Detect which cell encompasses the target text, then output its [X, Y] center coordinate. 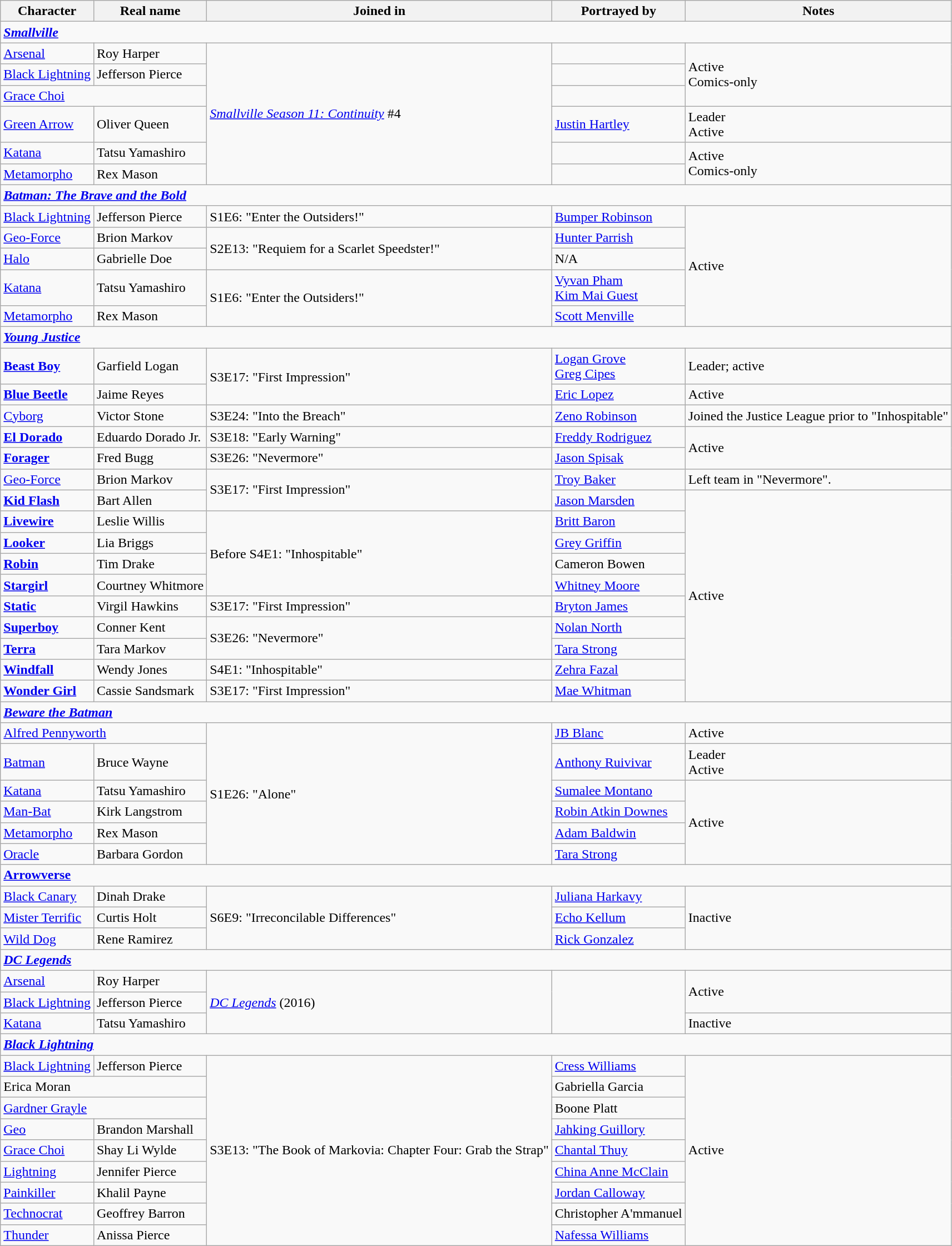
Character [47, 11]
Shay Li Wylde [150, 1150]
Cassie Sandsmark [150, 691]
Batman: The Brave and the Bold [476, 195]
Tara Markov [150, 649]
Scott Menville [618, 316]
Forager [47, 458]
Real name [150, 11]
China Anne McClain [618, 1171]
S1E26: "Alone" [379, 794]
JB Blanc [618, 733]
Kirk Langstrom [150, 812]
Fred Bugg [150, 458]
Adam Baldwin [618, 833]
Black Canary [47, 896]
Boone Platt [618, 1108]
Robin Atkin Downes [618, 812]
Barbara Gordon [150, 854]
Hunter Parrish [618, 237]
Batman [47, 762]
Tim Drake [150, 564]
S6E9: "Irreconcilable Differences" [379, 917]
Joined the Justice League prior to "Inhospitable" [819, 416]
Jordan Calloway [618, 1193]
Nafessa Williams [618, 1235]
Whitney Moore [618, 585]
Jahking Guillory [618, 1129]
Rick Gonzalez [618, 939]
Victor Stone [150, 416]
Smallville Season 11: Continuity #4 [379, 113]
DC Legends [476, 960]
Technocrat [47, 1214]
Grey Griffin [618, 543]
Lightning [47, 1171]
DC Legends (2016) [379, 1002]
Britt Baron [618, 522]
Wendy Jones [150, 670]
Stargirl [47, 585]
Cameron Bowen [618, 564]
Geo [47, 1129]
S2E13: "Requiem for a Scarlet Speedster!" [379, 248]
Superboy [47, 627]
Looker [47, 543]
Troy Baker [618, 479]
Jaime Reyes [150, 395]
S3E18: "Early Warning" [379, 437]
Oracle [47, 854]
Notes [819, 11]
Bumper Robinson [618, 216]
Static [47, 606]
S4E1: "Inhospitable" [379, 670]
Portrayed by [618, 11]
Livewire [47, 522]
S3E24: "Into the Breach" [379, 416]
Oliver Queen [150, 125]
Lia Briggs [150, 543]
Beast Boy [47, 366]
Dinah Drake [150, 896]
Robin [47, 564]
Bart Allen [150, 500]
Left team in "Nevermore". [819, 479]
Mae Whitman [618, 691]
Young Justice [476, 337]
S3E13: "The Book of Markovia: Chapter Four: Grab the Strap" [379, 1151]
Anissa Pierce [150, 1235]
Smallville [476, 32]
Juliana Harkavy [618, 896]
Nolan North [618, 627]
Wonder Girl [47, 691]
Eric Lopez [618, 395]
Freddy Rodriguez [618, 437]
Jennifer Pierce [150, 1171]
Eduardo Dorado Jr. [150, 437]
Alfred Pennyworth [103, 733]
El Dorado [47, 437]
Gardner Grayle [103, 1108]
Zehra Fazal [618, 670]
N/A [618, 259]
Wild Dog [47, 939]
Rene Ramirez [150, 939]
Zeno Robinson [618, 416]
Joined in [379, 11]
Curtis Holt [150, 917]
Painkiller [47, 1193]
Bryton James [618, 606]
Windfall [47, 670]
Conner Kent [150, 627]
Justin Hartley [618, 125]
Brandon Marshall [150, 1129]
Logan GroveGreg Cipes [618, 366]
Terra [47, 649]
Geoffrey Barron [150, 1214]
Sumalee Montano [618, 791]
Garfield Logan [150, 366]
Thunder [47, 1235]
Before S4E1: "Inhospitable" [379, 553]
Bruce Wayne [150, 762]
Khalil Payne [150, 1193]
Kid Flash [47, 500]
Virgil Hawkins [150, 606]
Halo [47, 259]
Green Arrow [47, 125]
Jason Spisak [618, 458]
Leslie Willis [150, 522]
Cress Williams [618, 1066]
Echo Kellum [618, 917]
Man-Bat [47, 812]
Gabrielle Doe [150, 259]
Christopher A'mmanuel [618, 1214]
Anthony Ruivivar [618, 762]
Beware the Batman [476, 712]
Cyborg [47, 416]
Vyvan PhamKim Mai Guest [618, 287]
Mister Terrific [47, 917]
Gabriella Garcia [618, 1087]
Jason Marsden [618, 500]
Leader; active [819, 366]
Erica Moran [103, 1087]
Courtney Whitmore [150, 585]
Arrowverse [476, 875]
Chantal Thuy [618, 1150]
Blue Beetle [47, 395]
